Search for the cell housing the specified text and yield its [x, y] center coordinate. 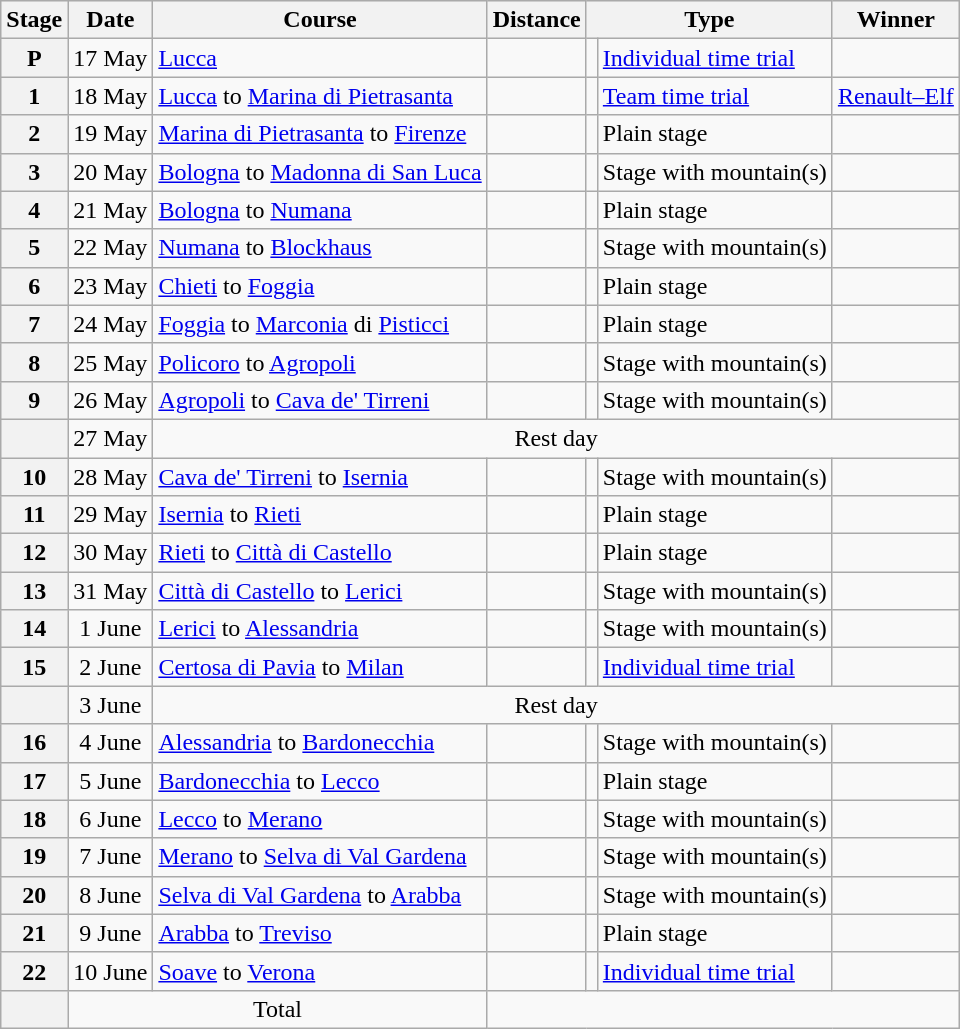
Course [320, 20]
Selva di Val Gardena to Arabba [320, 895]
Total [278, 1009]
24 May [110, 324]
Foggia to Marconia di Pisticci [320, 324]
8 June [110, 895]
Lerici to Alessandria [320, 629]
1 June [110, 629]
22 May [110, 248]
Merano to Selva di Val Gardena [320, 857]
1 [34, 96]
Chieti to Foggia [320, 286]
26 May [110, 400]
Lecco to Merano [320, 819]
7 [34, 324]
Certosa di Pavia to Milan [320, 667]
4 [34, 210]
2 June [110, 667]
27 May [110, 438]
Arabba to Treviso [320, 933]
15 [34, 667]
Lucca to Marina di Pietrasanta [320, 96]
P [34, 58]
Policoro to Agropoli [320, 362]
18 May [110, 96]
5 June [110, 781]
2 [34, 134]
4 June [110, 743]
17 May [110, 58]
Lucca [320, 58]
Renault–Elf [896, 96]
Bologna to Madonna di San Luca [320, 172]
21 [34, 933]
20 [34, 895]
22 [34, 971]
12 [34, 553]
Soave to Verona [320, 971]
Distance [536, 20]
Bologna to Numana [320, 210]
6 June [110, 819]
3 [34, 172]
Cava de' Tirreni to Isernia [320, 477]
9 [34, 400]
Rieti to Città di Castello [320, 553]
18 [34, 819]
Città di Castello to Lerici [320, 591]
13 [34, 591]
19 [34, 857]
19 May [110, 134]
Agropoli to Cava de' Tirreni [320, 400]
10 [34, 477]
Winner [896, 20]
8 [34, 362]
21 May [110, 210]
31 May [110, 591]
16 [34, 743]
17 [34, 781]
7 June [110, 857]
25 May [110, 362]
Stage [34, 20]
3 June [110, 705]
Bardonecchia to Lecco [320, 781]
Team time trial [714, 96]
11 [34, 515]
9 June [110, 933]
5 [34, 248]
Isernia to Rieti [320, 515]
Type [709, 20]
14 [34, 629]
10 June [110, 971]
30 May [110, 553]
29 May [110, 515]
Date [110, 20]
23 May [110, 286]
20 May [110, 172]
28 May [110, 477]
Alessandria to Bardonecchia [320, 743]
Marina di Pietrasanta to Firenze [320, 134]
Numana to Blockhaus [320, 248]
6 [34, 286]
